Identify which cell holds the provided text, then report its [x, y] central coordinate. 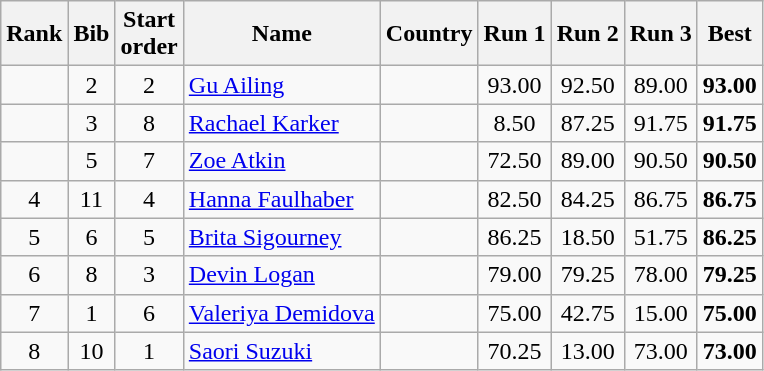
Startorder [149, 34]
Rachael Karker [282, 123]
70.25 [514, 351]
84.25 [588, 199]
82.50 [514, 199]
Hanna Faulhaber [282, 199]
15.00 [660, 313]
8.50 [514, 123]
Run 1 [514, 34]
78.00 [660, 275]
Gu Ailing [282, 85]
87.25 [588, 123]
Run 3 [660, 34]
92.50 [588, 85]
79.00 [514, 275]
42.75 [588, 313]
10 [92, 351]
Run 2 [588, 34]
72.50 [514, 161]
51.75 [660, 237]
Devin Logan [282, 275]
Best [730, 34]
Brita Sigourney [282, 237]
11 [92, 199]
Rank [34, 34]
Valeriya Demidova [282, 313]
13.00 [588, 351]
18.50 [588, 237]
Bib [92, 34]
Country [429, 34]
Zoe Atkin [282, 161]
Saori Suzuki [282, 351]
Name [282, 34]
